Search for the cell housing the specified text and yield its [x, y] center coordinate. 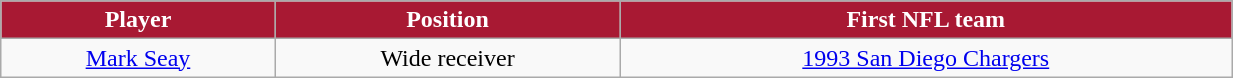
Player [138, 20]
Position [448, 20]
Wide receiver [448, 58]
1993 San Diego Chargers [926, 58]
First NFL team [926, 20]
Mark Seay [138, 58]
